Provide the (X, Y) coordinate of the cell's center where the given text is located.  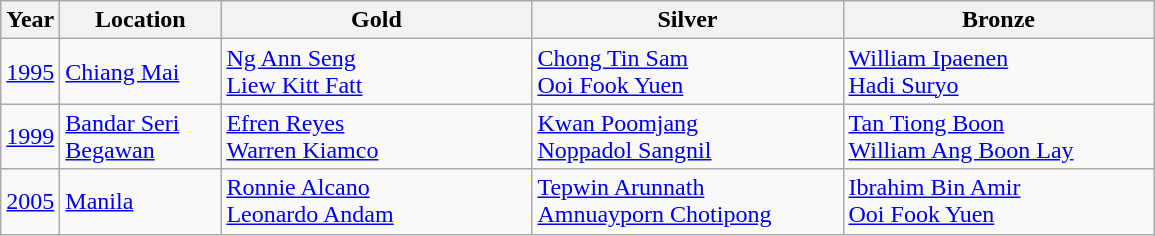
William Ipaenen Hadi Suryo (998, 72)
Chiang Mai (140, 72)
Ronnie Alcano Leonardo Andam (376, 202)
Ng Ann Seng Liew Kitt Fatt (376, 72)
1995 (30, 72)
Year (30, 20)
Tepwin Arunnath Amnuayporn Chotipong (688, 202)
Manila (140, 202)
Kwan Poomjang Noppadol Sangnil (688, 136)
Efren Reyes Warren Kiamco (376, 136)
Gold (376, 20)
2005 (30, 202)
Bronze (998, 20)
Chong Tin Sam Ooi Fook Yuen (688, 72)
Silver (688, 20)
1999 (30, 136)
Bandar Seri Begawan (140, 136)
Tan Tiong Boon William Ang Boon Lay (998, 136)
Ibrahim Bin Amir Ooi Fook Yuen (998, 202)
Location (140, 20)
